Scan for the cell matching the given text and deliver its [X, Y] coordinate at center. 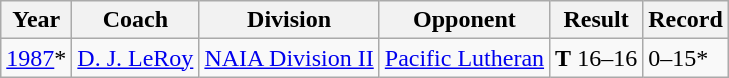
0–15* [686, 58]
Coach [136, 20]
Result [596, 20]
Opponent [464, 20]
Pacific Lutheran [464, 58]
NAIA Division II [289, 58]
1987* [36, 58]
Year [36, 20]
D. J. LeRoy [136, 58]
Record [686, 20]
Division [289, 20]
T 16–16 [596, 58]
